Locate the cell with the specified text and output its (X, Y) center coordinate. 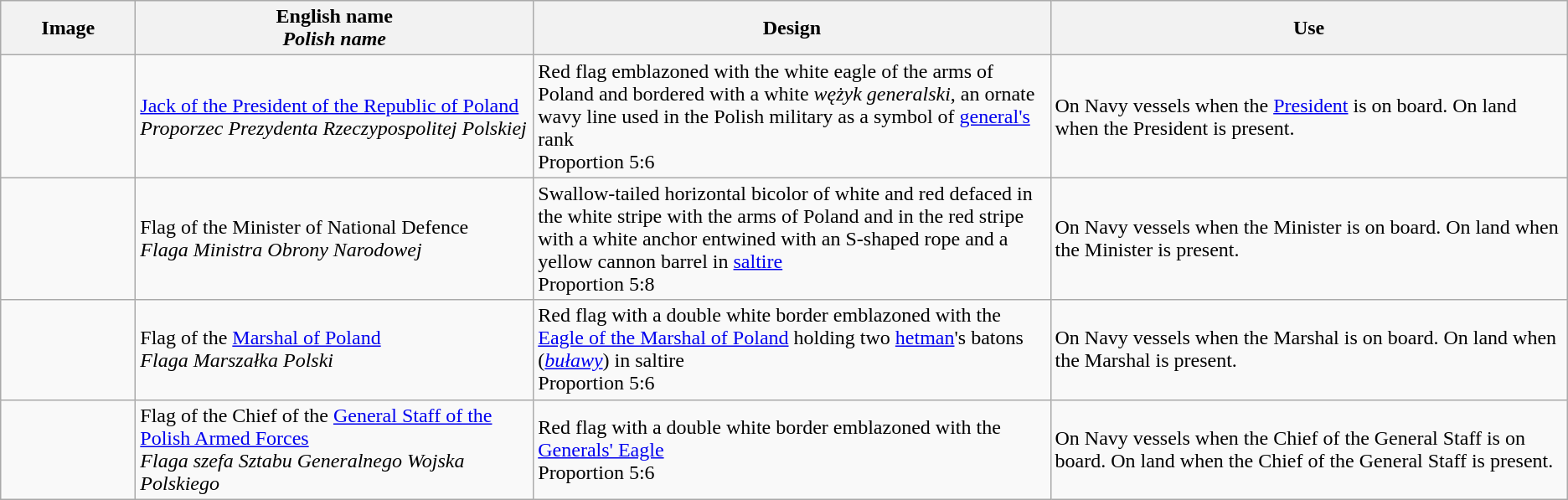
Red flag with a double white border emblazoned with the Eagle of the Marshal of Poland holding two hetman's batons (buławy) in saltire Proportion 5:6 (792, 350)
On Navy vessels when the Minister is on board. On land when the Minister is present. (1308, 239)
On Navy vessels when the President is on board. On land when the President is present. (1308, 116)
On Navy vessels when the Marshal is on board. On land when the Marshal is present. (1308, 350)
Flag of the Marshal of Poland Flaga Marszałka Polski (335, 350)
English name Polish name (335, 28)
On Navy vessels when the Chief of the General Staff is on board. On land when the Chief of the General Staff is present. (1308, 449)
Image (69, 28)
Design (792, 28)
Flag of the Chief of the General Staff of the Polish Armed Forces Flaga szefa Sztabu Generalnego Wojska Polskiego (335, 449)
Jack of the President of the Republic of Poland Proporzec Prezydenta Rzeczypospolitej Polskiej (335, 116)
Flag of the Minister of National Defence Flaga Ministra Obrony Narodowej (335, 239)
Use (1308, 28)
Red flag with a double white border emblazoned with the Generals' Eagle Proportion 5:6 (792, 449)
